Return the (x, y) coordinate for the center point of the cell that contains the specified text.  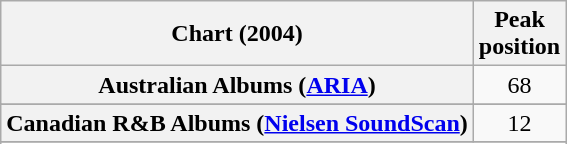
Chart (2004) (238, 34)
12 (519, 123)
Peak position (519, 34)
68 (519, 85)
Canadian R&B Albums (Nielsen SoundScan) (238, 123)
Australian Albums (ARIA) (238, 85)
